Detect which cell encompasses the target text, then output its (X, Y) center coordinate. 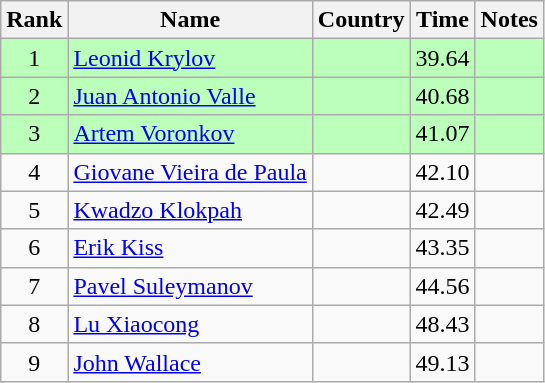
Pavel Suleymanov (190, 286)
9 (34, 362)
44.56 (442, 286)
Country (361, 20)
Rank (34, 20)
40.68 (442, 96)
1 (34, 58)
3 (34, 134)
Artem Voronkov (190, 134)
6 (34, 248)
43.35 (442, 248)
Juan Antonio Valle (190, 96)
5 (34, 210)
Notes (509, 20)
49.13 (442, 362)
42.10 (442, 172)
Kwadzo Klokpah (190, 210)
2 (34, 96)
39.64 (442, 58)
42.49 (442, 210)
8 (34, 324)
7 (34, 286)
41.07 (442, 134)
Giovane Vieira de Paula (190, 172)
John Wallace (190, 362)
Erik Kiss (190, 248)
4 (34, 172)
Name (190, 20)
Leonid Krylov (190, 58)
48.43 (442, 324)
Time (442, 20)
Lu Xiaocong (190, 324)
